Pinpoint the cell where the given text exists, returning its (x, y) midpoint coordinate. 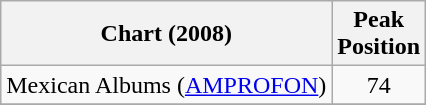
74 (379, 85)
Mexican Albums (AMPROFON) (166, 85)
PeakPosition (379, 34)
Chart (2008) (166, 34)
